Capture the cell that displays the provided text and extract its [X, Y] central coordinate. 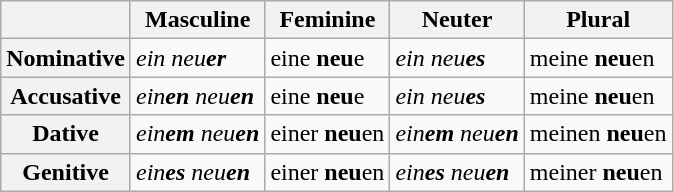
ein neuer [197, 58]
Dative [66, 134]
Feminine [328, 20]
Nominative [66, 58]
meinen neuen [598, 134]
Genitive [66, 172]
einen neuen [197, 96]
Neuter [457, 20]
Masculine [197, 20]
meiner neuen [598, 172]
Plural [598, 20]
Accusative [66, 96]
